Return the [X, Y] coordinate for the center point of the cell that contains the specified text.  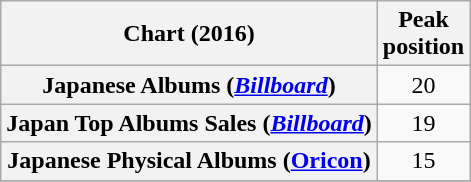
Japanese Albums (Billboard) [190, 85]
Japan Top Albums Sales (Billboard) [190, 123]
Japanese Physical Albums (Oricon) [190, 161]
Peak position [423, 34]
15 [423, 161]
Chart (2016) [190, 34]
20 [423, 85]
19 [423, 123]
